Determine the (X, Y) coordinate at the center of the cell enclosing the given text.  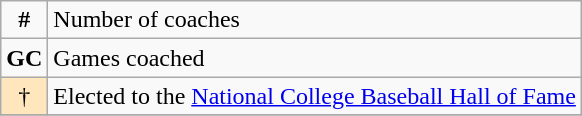
# (24, 20)
† (24, 96)
Number of coaches (315, 20)
GC (24, 58)
Games coached (315, 58)
Elected to the National College Baseball Hall of Fame (315, 96)
